Output the (x, y) coordinate of the center of the cell containing the given text.  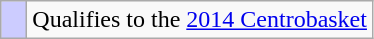
Qualifies to the 2014 Centrobasket (200, 20)
